Detect which cell encompasses the target text, then output its [X, Y] center coordinate. 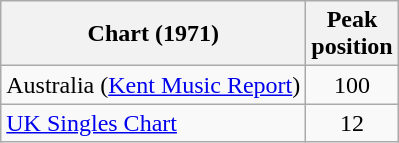
Peakposition [352, 34]
Chart (1971) [154, 34]
100 [352, 85]
Australia (Kent Music Report) [154, 85]
UK Singles Chart [154, 123]
12 [352, 123]
